Detect which cell encompasses the target text, then output its [x, y] center coordinate. 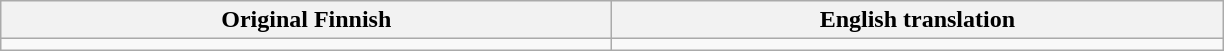
English translation [918, 20]
Original Finnish [306, 20]
